Detect which cell encompasses the target text, then output its (x, y) center coordinate. 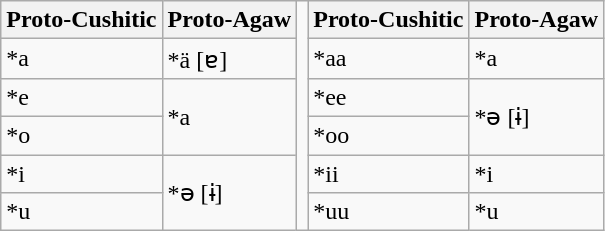
*ä [ɐ] (230, 59)
*ii (388, 173)
*o (82, 135)
*oo (388, 135)
*e (82, 97)
*ee (388, 97)
*aa (388, 59)
*uu (388, 212)
